From the cell containing the given text, extract its center point as (x, y) coordinate. 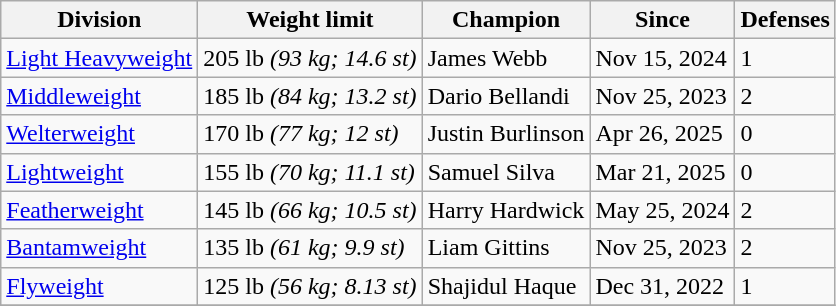
May 25, 2024 (662, 210)
Middleweight (100, 96)
Bantamweight (100, 248)
Defenses (785, 20)
155 lb (70 kg; 11.1 st) (310, 172)
Light Heavyweight (100, 58)
Weight limit (310, 20)
125 lb (56 kg; 8.13 st) (310, 286)
145 lb (66 kg; 10.5 st) (310, 210)
Welterweight (100, 134)
Shajidul Haque (506, 286)
Dario Bellandi (506, 96)
Justin Burlinson (506, 134)
Samuel Silva (506, 172)
James Webb (506, 58)
170 lb (77 kg; 12 st) (310, 134)
205 lb (93 kg; 14.6 st) (310, 58)
Lightweight (100, 172)
Featherweight (100, 210)
Liam Gittins (506, 248)
185 lb (84 kg; 13.2 st) (310, 96)
Division (100, 20)
Harry Hardwick (506, 210)
Flyweight (100, 286)
Dec 31, 2022 (662, 286)
Mar 21, 2025 (662, 172)
Nov 15, 2024 (662, 58)
135 lb (61 kg; 9.9 st) (310, 248)
Apr 26, 2025 (662, 134)
Champion (506, 20)
Since (662, 20)
